Return the [x, y] coordinate for the center point of the cell that contains the specified text.  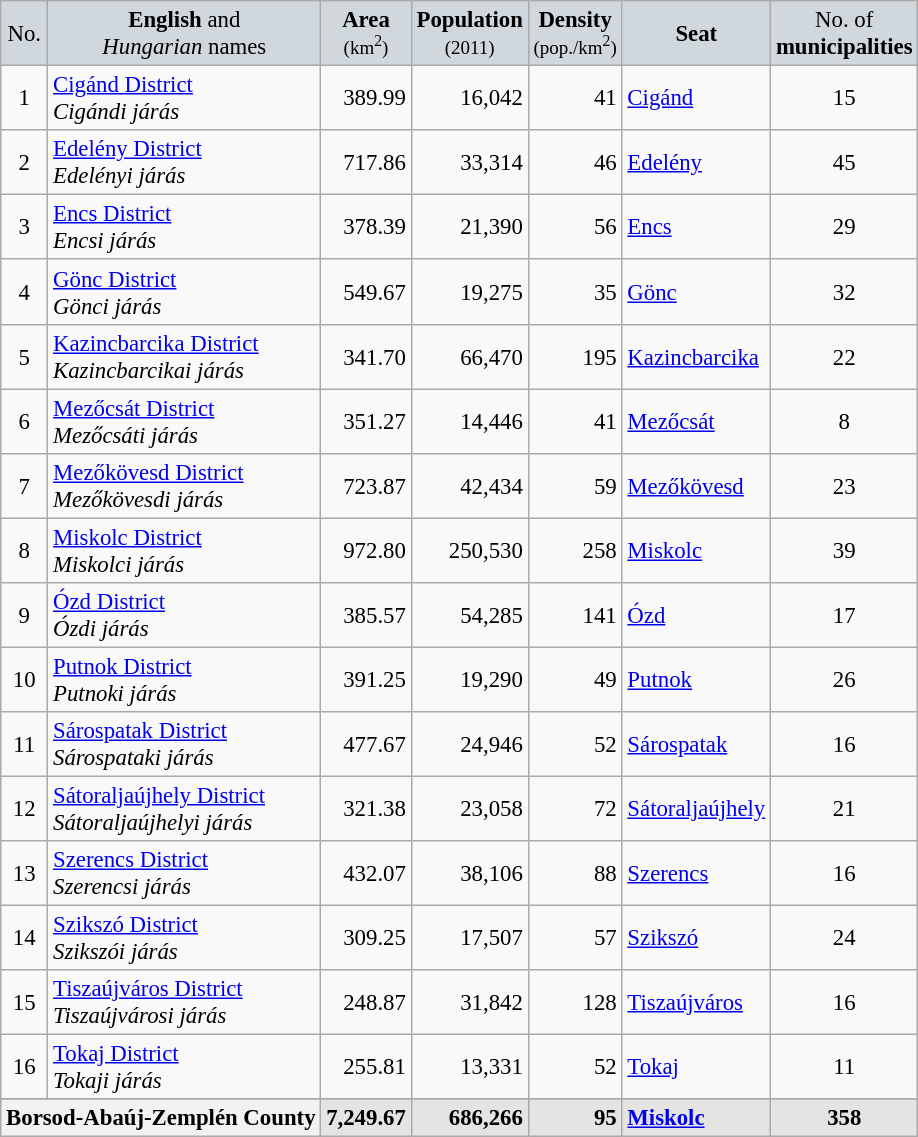
Kazincbarcika [696, 356]
No. [24, 34]
Population(2011) [470, 34]
95 [575, 1118]
250,530 [470, 550]
88 [575, 874]
Szikszó DistrictSzikszói járás [184, 938]
7 [24, 486]
33,314 [470, 162]
Szerencs DistrictSzerencsi járás [184, 874]
1 [24, 98]
59 [575, 486]
24,946 [470, 744]
723.87 [366, 486]
Sátoraljaújhely [696, 808]
Mezőcsát DistrictMezőcsáti járás [184, 422]
56 [575, 228]
6 [24, 422]
255.81 [366, 1068]
29 [844, 228]
258 [575, 550]
31,842 [470, 1002]
Encs [696, 228]
351.27 [366, 422]
341.70 [366, 356]
23 [844, 486]
21,390 [470, 228]
57 [575, 938]
46 [575, 162]
32 [844, 292]
385.57 [366, 616]
No. ofmunicipalities [844, 34]
378.39 [366, 228]
72 [575, 808]
128 [575, 1002]
13,331 [470, 1068]
54,285 [470, 616]
Edelény [696, 162]
49 [575, 680]
19,275 [470, 292]
717.86 [366, 162]
Mezőkövesd [696, 486]
Putnok [696, 680]
Tiszaújváros DistrictTiszaújvárosi járás [184, 1002]
248.87 [366, 1002]
391.25 [366, 680]
16,042 [470, 98]
22 [844, 356]
Gönc [696, 292]
Sárospatak [696, 744]
686,266 [470, 1118]
Edelény DistrictEdelényi járás [184, 162]
13 [24, 874]
Miskolc DistrictMiskolci járás [184, 550]
21 [844, 808]
English andHungarian names [184, 34]
Tiszaújváros [696, 1002]
195 [575, 356]
39 [844, 550]
Szerencs [696, 874]
Gönc DistrictGönci járás [184, 292]
2 [24, 162]
Tokaj DistrictTokaji járás [184, 1068]
Borsod-Abaúj-Zemplén County [161, 1118]
389.99 [366, 98]
14 [24, 938]
972.80 [366, 550]
Encs DistrictEncsi járás [184, 228]
26 [844, 680]
321.38 [366, 808]
9 [24, 616]
Density(pop./km2) [575, 34]
38,106 [470, 874]
Sátoraljaújhely DistrictSátoraljaújhelyi járás [184, 808]
Putnok DistrictPutnoki járás [184, 680]
17 [844, 616]
19,290 [470, 680]
14,446 [470, 422]
Kazincbarcika DistrictKazincbarcikai járás [184, 356]
3 [24, 228]
12 [24, 808]
Szikszó [696, 938]
42,434 [470, 486]
45 [844, 162]
7,249.67 [366, 1118]
Cigánd DistrictCigándi járás [184, 98]
477.67 [366, 744]
5 [24, 356]
Ózd [696, 616]
24 [844, 938]
66,470 [470, 356]
358 [844, 1118]
141 [575, 616]
4 [24, 292]
549.67 [366, 292]
Ózd DistrictÓzdi járás [184, 616]
Tokaj [696, 1068]
432.07 [366, 874]
309.25 [366, 938]
Seat [696, 34]
Cigánd [696, 98]
Area(km2) [366, 34]
10 [24, 680]
23,058 [470, 808]
17,507 [470, 938]
Mezőkövesd DistrictMezőkövesdi járás [184, 486]
35 [575, 292]
Mezőcsát [696, 422]
Sárospatak DistrictSárospataki járás [184, 744]
